Provide the (X, Y) coordinate of the cell's center where the given text is located.  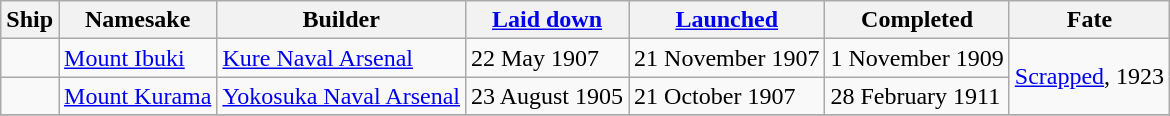
Completed (917, 20)
28 February 1911 (917, 96)
21 October 1907 (727, 96)
Laid down (546, 20)
22 May 1907 (546, 58)
Builder (342, 20)
21 November 1907 (727, 58)
Mount Ibuki (138, 58)
Scrapped, 1923 (1089, 77)
Kure Naval Arsenal (342, 58)
Launched (727, 20)
Yokosuka Naval Arsenal (342, 96)
Fate (1089, 20)
1 November 1909 (917, 58)
Mount Kurama (138, 96)
Namesake (138, 20)
23 August 1905 (546, 96)
Ship (30, 20)
